Identify which cell holds the provided text, then report its (X, Y) central coordinate. 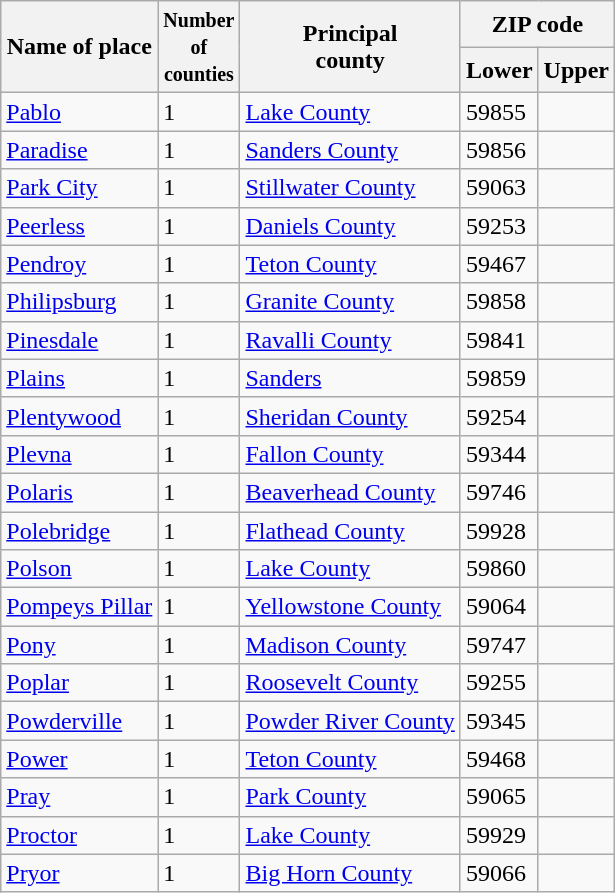
Number ofcounties (199, 47)
Big Horn County (350, 873)
Plentywood (80, 416)
Pryor (80, 873)
Yellowstone County (350, 607)
Philipsburg (80, 302)
Sheridan County (350, 416)
59746 (499, 492)
59065 (499, 797)
Fallon County (350, 454)
Polson (80, 569)
59859 (499, 378)
Roosevelt County (350, 683)
Pinesdale (80, 340)
Paradise (80, 150)
Daniels County (350, 226)
Peerless (80, 226)
59064 (499, 607)
59929 (499, 835)
Pray (80, 797)
59253 (499, 226)
59855 (499, 112)
Pendroy (80, 264)
59856 (499, 150)
Madison County (350, 645)
Proctor (80, 835)
Pablo (80, 112)
Sanders County (350, 150)
Plevna (80, 454)
Upper (576, 70)
59841 (499, 340)
Beaverhead County (350, 492)
Granite County (350, 302)
59860 (499, 569)
59254 (499, 416)
Powderville (80, 721)
Park County (350, 797)
59255 (499, 683)
Power (80, 759)
Polaris (80, 492)
ZIP code (537, 24)
Ravalli County (350, 340)
Pony (80, 645)
59467 (499, 264)
Stillwater County (350, 188)
59747 (499, 645)
Poplar (80, 683)
Plains (80, 378)
Pompeys Pillar (80, 607)
59066 (499, 873)
59063 (499, 188)
Sanders (350, 378)
Park City (80, 188)
Flathead County (350, 531)
Lower (499, 70)
Powder River County (350, 721)
59345 (499, 721)
59928 (499, 531)
59344 (499, 454)
Polebridge (80, 531)
59858 (499, 302)
Principal county (350, 47)
Name of place (80, 47)
59468 (499, 759)
